Locate the cell with the specified text and output its (x, y) center coordinate. 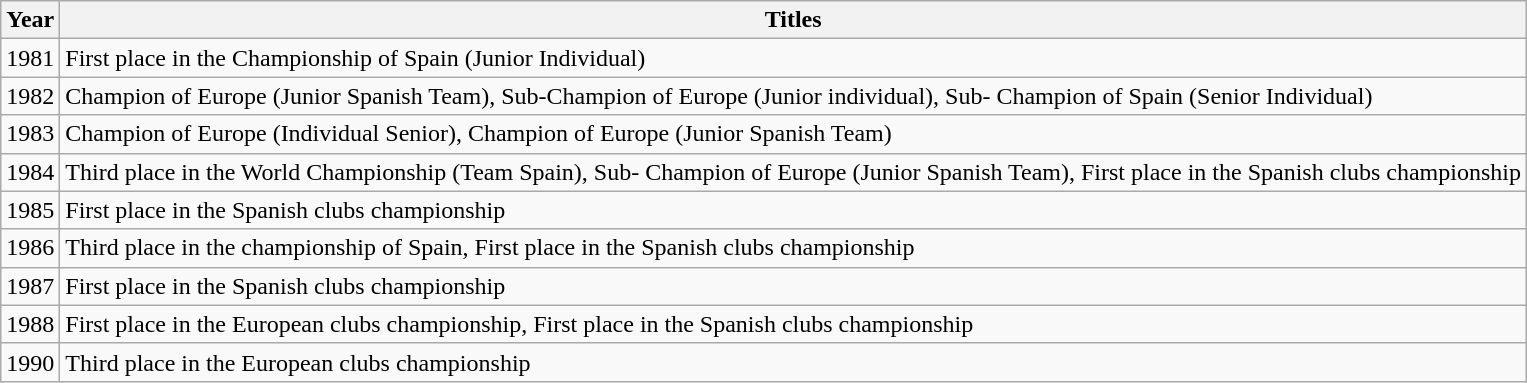
1982 (30, 96)
Champion of Europe (Junior Spanish Team), Sub-Champion of Europe (Junior individual), Sub- Champion of Spain (Senior Individual) (794, 96)
Third place in the European clubs championship (794, 362)
1986 (30, 248)
1985 (30, 210)
Third place in the championship of Spain, First place in the Spanish clubs championship (794, 248)
1988 (30, 324)
Titles (794, 20)
First place in the Championship of Spain (Junior Individual) (794, 58)
1990 (30, 362)
Third place in the World Championship (Team Spain), Sub- Champion of Europe (Junior Spanish Team), First place in the Spanish clubs championship (794, 172)
1987 (30, 286)
1983 (30, 134)
First place in the European clubs championship, First place in the Spanish clubs championship (794, 324)
Year (30, 20)
Champion of Europe (Individual Senior), Champion of Europe (Junior Spanish Team) (794, 134)
1981 (30, 58)
1984 (30, 172)
